Find where the given text appears and provide that cell's center as [X, Y] coordinate. 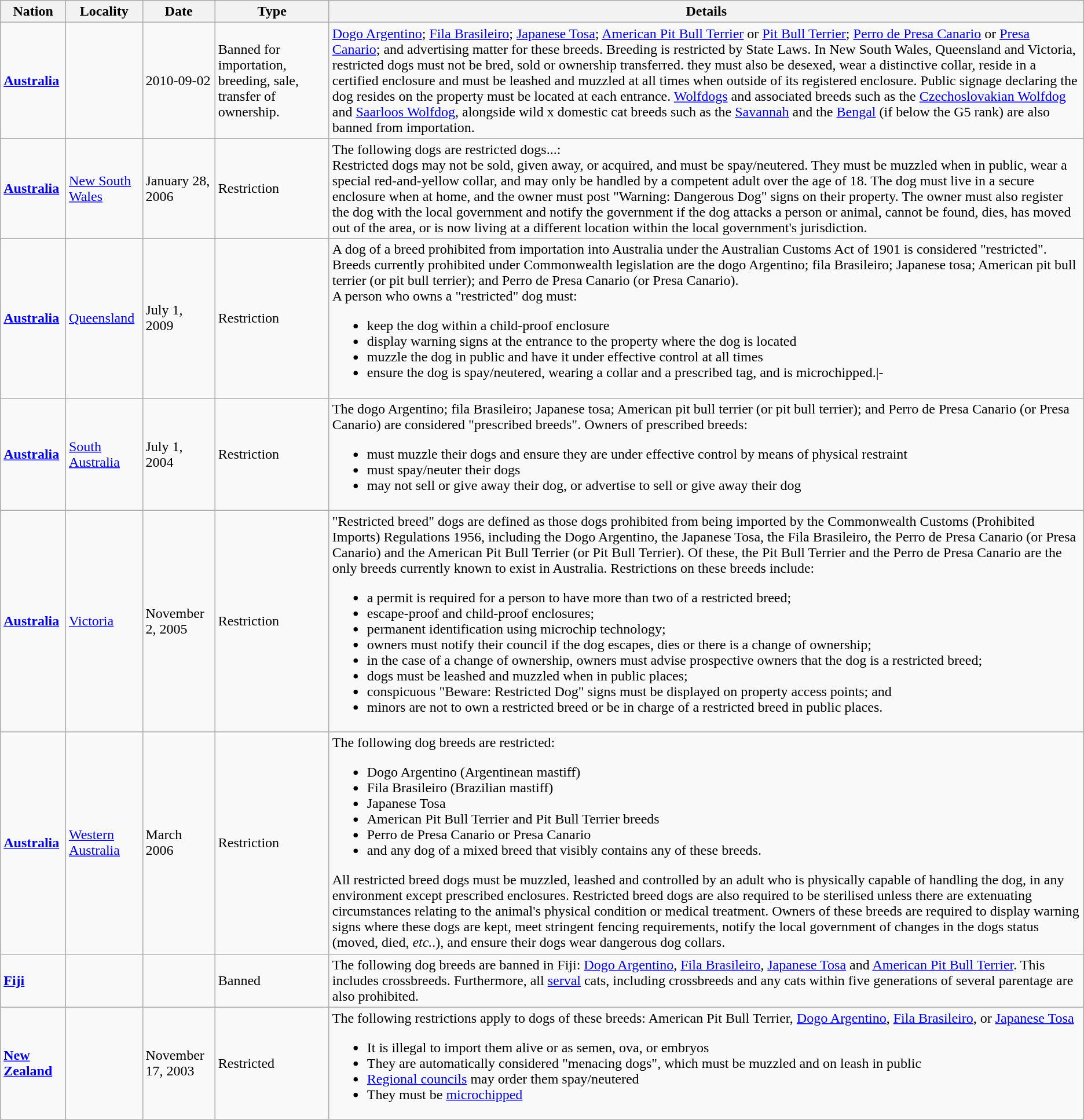
New Zealand [34, 1063]
Type [272, 12]
Banned [272, 980]
Queensland [104, 319]
Restricted [272, 1063]
Details [706, 12]
Fiji [34, 980]
Victoria [104, 621]
November 17, 2003 [178, 1063]
Western Australia [104, 843]
Locality [104, 12]
Nation [34, 12]
July 1, 2004 [178, 454]
South Australia [104, 454]
New South Wales [104, 189]
July 1, 2009 [178, 319]
January 28, 2006 [178, 189]
March 2006 [178, 843]
November 2, 2005 [178, 621]
Date [178, 12]
2010-09-02 [178, 80]
Banned for importation, breeding, sale, transfer of ownership. [272, 80]
